Determine the (x, y) coordinate at the center of the cell enclosing the given text.  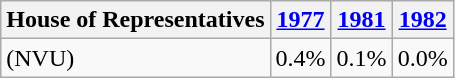
0.4% (300, 58)
1982 (422, 20)
House of Representatives (136, 20)
1981 (362, 20)
1977 (300, 20)
0.0% (422, 58)
(NVU) (136, 58)
0.1% (362, 58)
